Identify which cell holds the provided text, then report its (X, Y) central coordinate. 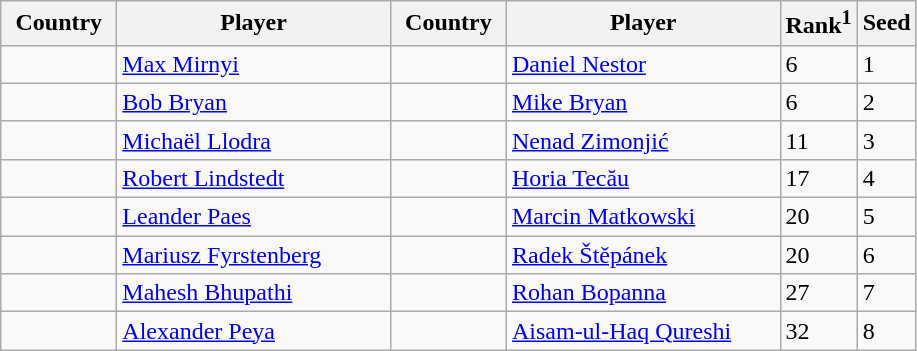
Mahesh Bhupathi (254, 293)
11 (818, 140)
4 (886, 178)
Bob Bryan (254, 102)
Mariusz Fyrstenberg (254, 255)
Alexander Peya (254, 331)
27 (818, 293)
2 (886, 102)
Robert Lindstedt (254, 178)
Seed (886, 24)
Aisam-ul-Haq Qureshi (643, 331)
Rank1 (818, 24)
7 (886, 293)
Horia Tecău (643, 178)
Leander Paes (254, 217)
32 (818, 331)
Marcin Matkowski (643, 217)
Radek Štěpánek (643, 255)
Rohan Bopanna (643, 293)
5 (886, 217)
Nenad Zimonjić (643, 140)
Michaël Llodra (254, 140)
17 (818, 178)
Max Mirnyi (254, 64)
8 (886, 331)
Mike Bryan (643, 102)
3 (886, 140)
1 (886, 64)
Daniel Nestor (643, 64)
